Detect which cell encompasses the target text, then output its [X, Y] center coordinate. 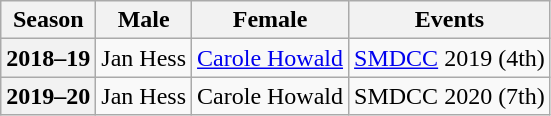
Male [144, 20]
2018–19 [48, 58]
Female [270, 20]
Season [48, 20]
SMDCC 2020 (7th) [450, 96]
Events [450, 20]
2019–20 [48, 96]
SMDCC 2019 (4th) [450, 58]
